Detect which cell encompasses the target text, then output its (x, y) center coordinate. 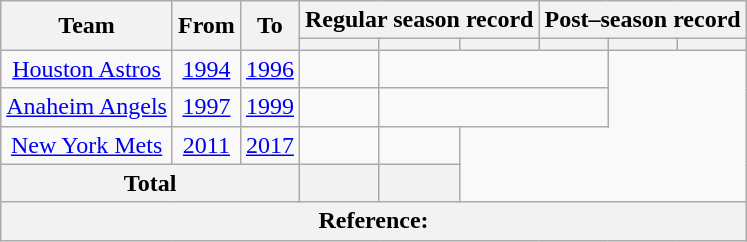
Houston Astros (87, 69)
Regular season record (418, 20)
1999 (270, 107)
1996 (270, 69)
2011 (206, 145)
Reference: (374, 221)
Total (150, 183)
From (206, 26)
Anaheim Angels (87, 107)
New York Mets (87, 145)
To (270, 26)
Team (87, 26)
2017 (270, 145)
1997 (206, 107)
1994 (206, 69)
Post–season record (642, 20)
